Determine the (x, y) coordinate at the center of the cell enclosing the given text.  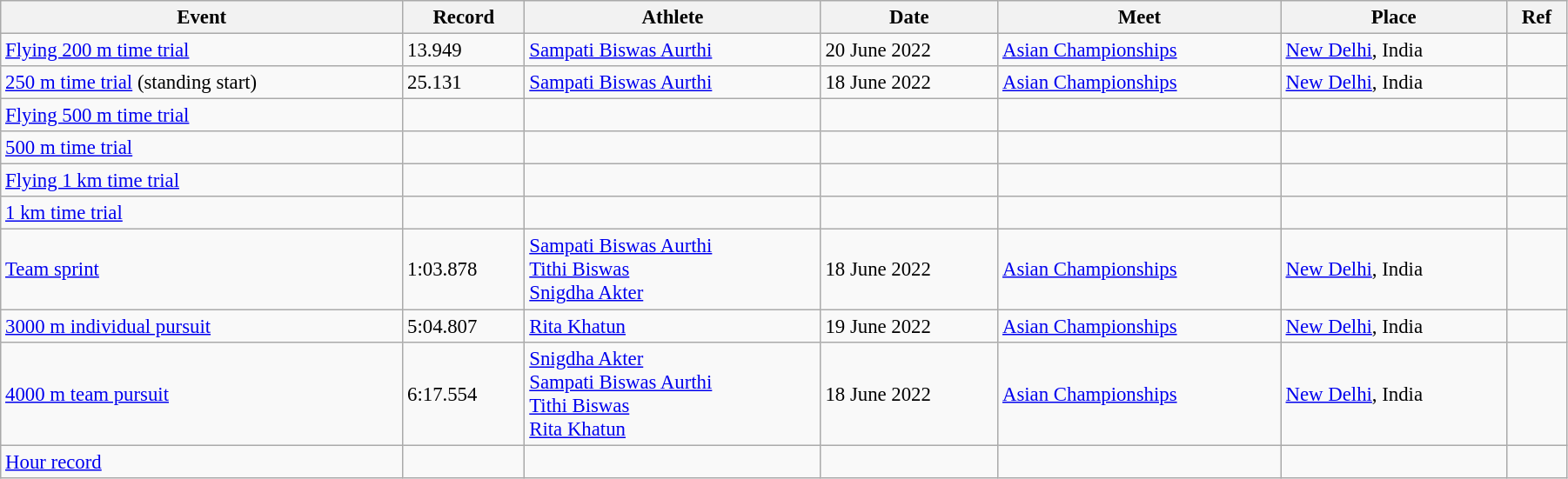
13.949 (464, 50)
20 June 2022 (909, 50)
19 June 2022 (909, 326)
Sampati Biswas AurthiTithi BiswasSnigdha Akter (673, 269)
4000 m team pursuit (202, 393)
250 m time trial (standing start) (202, 83)
500 m time trial (202, 148)
3000 m individual pursuit (202, 326)
Flying 500 m time trial (202, 116)
Place (1394, 17)
5:04.807 (464, 326)
6:17.554 (464, 393)
1:03.878 (464, 269)
1 km time trial (202, 213)
Snigdha AkterSampati Biswas AurthiTithi BiswasRita Khatun (673, 393)
Ref (1537, 17)
Rita Khatun (673, 326)
25.131 (464, 83)
Hour record (202, 462)
Record (464, 17)
Flying 1 km time trial (202, 181)
Flying 200 m time trial (202, 50)
Event (202, 17)
Date (909, 17)
Team sprint (202, 269)
Athlete (673, 17)
Meet (1140, 17)
